Return [X, Y] of the center of cell containing provided text 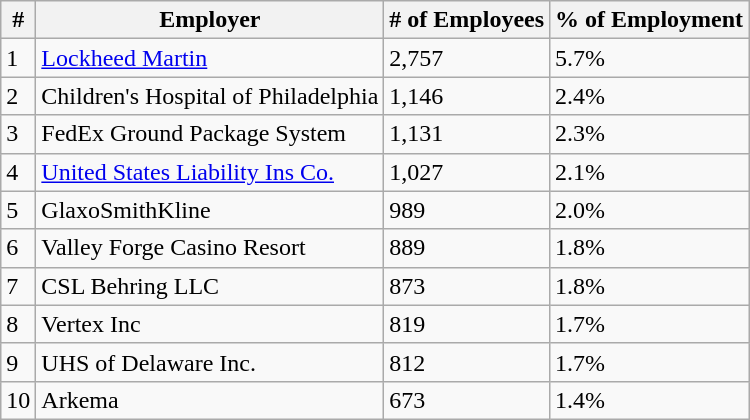
United States Liability Ins Co. [210, 172]
8 [18, 324]
Employer [210, 20]
4 [18, 172]
Children's Hospital of Philadelphia [210, 96]
# [18, 20]
673 [467, 400]
5.7% [650, 58]
1,027 [467, 172]
1,131 [467, 134]
3 [18, 134]
Arkema [210, 400]
2.0% [650, 210]
989 [467, 210]
812 [467, 362]
FedEx Ground Package System [210, 134]
GlaxoSmithKline [210, 210]
5 [18, 210]
6 [18, 248]
1.4% [650, 400]
Vertex Inc [210, 324]
873 [467, 286]
7 [18, 286]
% of Employment [650, 20]
10 [18, 400]
819 [467, 324]
Valley Forge Casino Resort [210, 248]
1,146 [467, 96]
Lockheed Martin [210, 58]
2 [18, 96]
9 [18, 362]
2.1% [650, 172]
2.3% [650, 134]
2,757 [467, 58]
CSL Behring LLC [210, 286]
2.4% [650, 96]
UHS of Delaware Inc. [210, 362]
1 [18, 58]
# of Employees [467, 20]
889 [467, 248]
